Extract the [x, y] coordinate from the center of the cell holding the provided text.  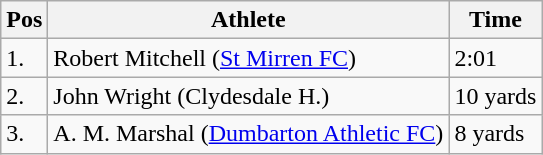
2:01 [496, 58]
10 yards [496, 96]
8 yards [496, 134]
3. [24, 134]
Athlete [248, 20]
John Wright (Clydesdale H.) [248, 96]
Robert Mitchell (St Mirren FC) [248, 58]
1. [24, 58]
2. [24, 96]
A. M. Marshal (Dumbarton Athletic FC) [248, 134]
Time [496, 20]
Pos [24, 20]
